Extract the [X, Y] coordinate from the center of the cell holding the provided text.  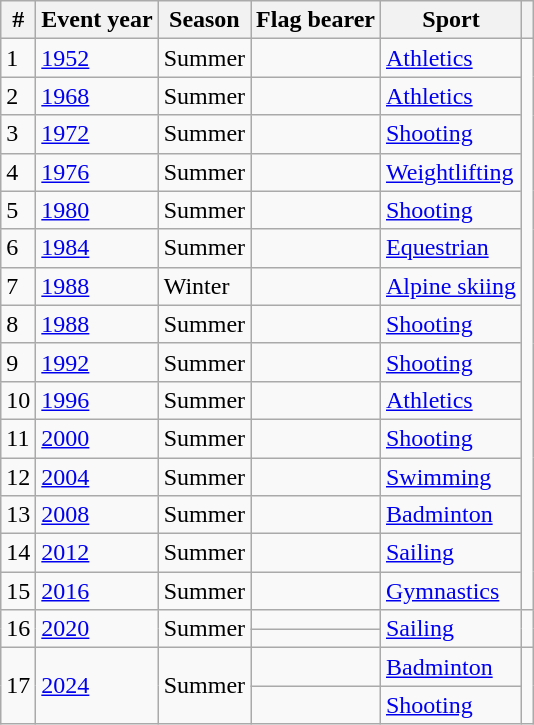
14 [18, 553]
2008 [97, 515]
Event year [97, 20]
2 [18, 96]
Gymnastics [450, 591]
Equestrian [450, 248]
# [18, 20]
2016 [97, 591]
2004 [97, 477]
1968 [97, 96]
15 [18, 591]
8 [18, 324]
Flag bearer [316, 20]
Winter [204, 286]
2024 [97, 686]
1980 [97, 210]
Weightlifting [450, 172]
Season [204, 20]
1952 [97, 58]
13 [18, 515]
1972 [97, 134]
4 [18, 172]
1976 [97, 172]
1996 [97, 400]
12 [18, 477]
3 [18, 134]
9 [18, 362]
7 [18, 286]
1 [18, 58]
17 [18, 686]
2020 [97, 629]
16 [18, 629]
2012 [97, 553]
Sport [450, 20]
Alpine skiing [450, 286]
6 [18, 248]
5 [18, 210]
10 [18, 400]
1992 [97, 362]
1984 [97, 248]
11 [18, 438]
2000 [97, 438]
Swimming [450, 477]
